Return the [x, y] coordinate for the center point of the cell that contains the specified text.  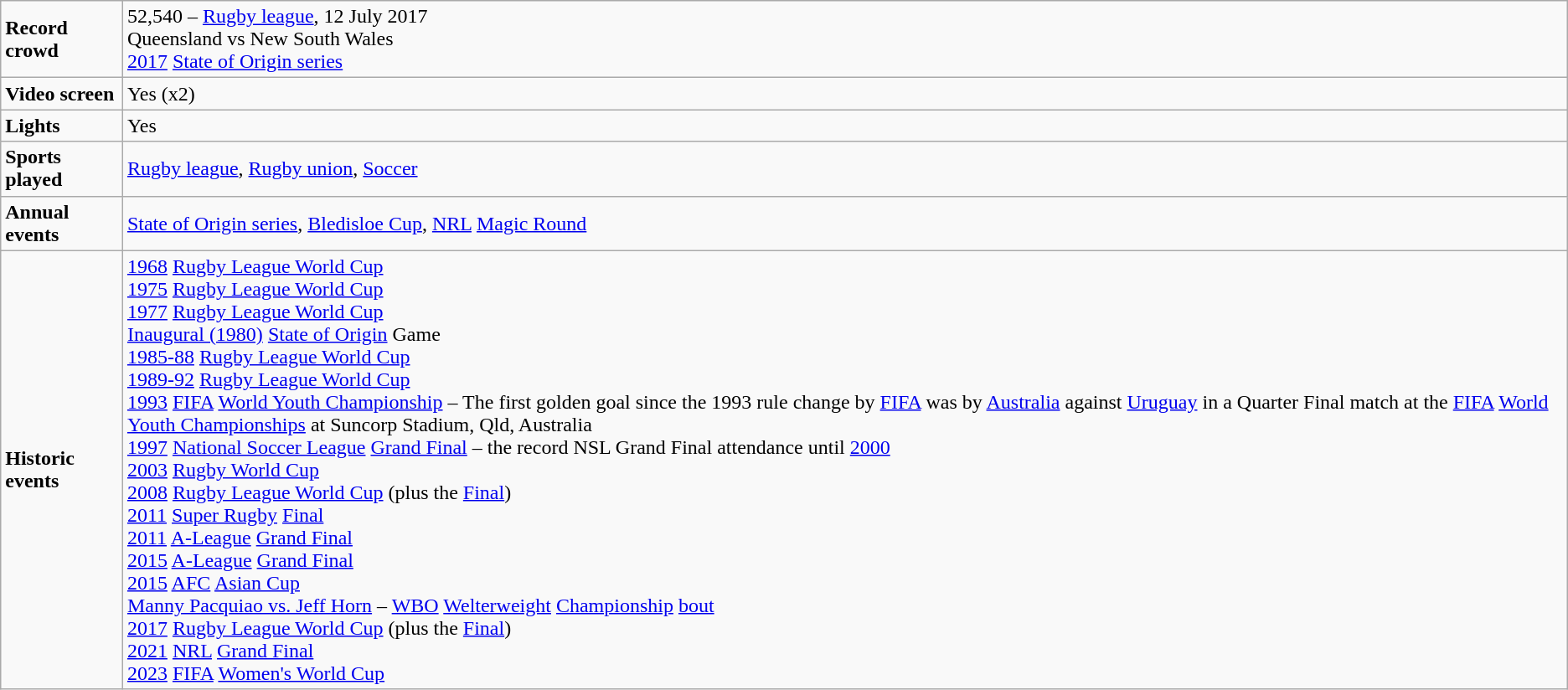
Historic events [62, 470]
Sports played [62, 169]
52,540 – Rugby league, 12 July 2017Queensland vs New South Wales2017 State of Origin series [844, 39]
Rugby league, Rugby union, Soccer [844, 169]
Yes (x2) [844, 94]
Yes [844, 126]
State of Origin series, Bledisloe Cup, NRL Magic Round [844, 223]
Annual events [62, 223]
Video screen [62, 94]
Lights [62, 126]
Record crowd [62, 39]
